Pinpoint the cell where the given text exists, returning its [x, y] midpoint coordinate. 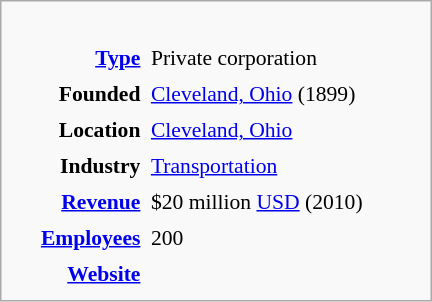
Type [78, 58]
200 [284, 238]
Private corporation [284, 58]
$20 million USD (2010) [284, 202]
Founded [78, 94]
Cleveland, Ohio (1899) [284, 94]
Revenue [78, 202]
Transportation [284, 166]
Website [78, 274]
Location [78, 130]
Employees [78, 238]
Industry [78, 166]
Cleveland, Ohio [284, 130]
